Return the (x, y) coordinate for the center point of the cell that contains the specified text.  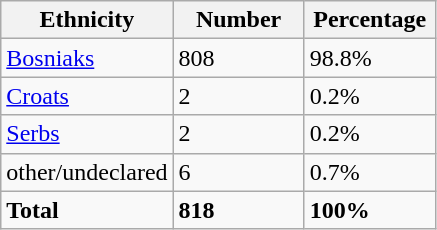
Total (87, 210)
Serbs (87, 134)
Number (238, 20)
Ethnicity (87, 20)
100% (370, 210)
98.8% (370, 58)
other/undeclared (87, 172)
0.7% (370, 172)
Percentage (370, 20)
818 (238, 210)
Croats (87, 96)
Bosniaks (87, 58)
6 (238, 172)
808 (238, 58)
